Output the (X, Y) coordinate of the center of the cell containing the given text.  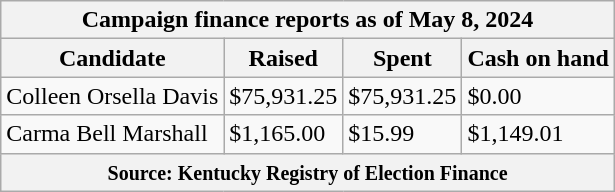
Campaign finance reports as of May 8, 2024 (308, 20)
Source: Kentucky Registry of Election Finance (308, 172)
Spent (402, 58)
$15.99 (402, 134)
$1,165.00 (284, 134)
Raised (284, 58)
$0.00 (538, 96)
$1,149.01 (538, 134)
Cash on hand (538, 58)
Colleen Orsella Davis (112, 96)
Candidate (112, 58)
Carma Bell Marshall (112, 134)
